Output the (X, Y) coordinate of the center of the cell containing the given text.  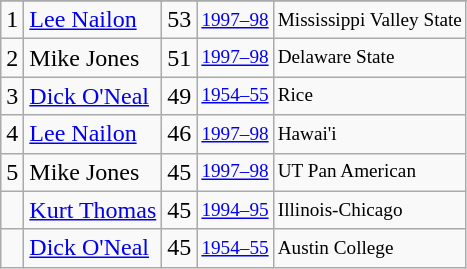
Austin College (370, 248)
UT Pan American (370, 172)
4 (12, 134)
1994–95 (235, 210)
2 (12, 58)
51 (180, 58)
53 (180, 20)
5 (12, 172)
3 (12, 96)
46 (180, 134)
Delaware State (370, 58)
Mississippi Valley State (370, 20)
Illinois-Chicago (370, 210)
49 (180, 96)
Hawai'i (370, 134)
Kurt Thomas (93, 210)
Rice (370, 96)
1 (12, 20)
